For the text-containing cell, return its midpoint in (X, Y) coordinate format. 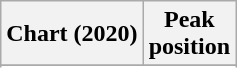
Peakposition (189, 34)
Chart (2020) (72, 34)
